From the cell containing the given text, extract its center point as [x, y] coordinate. 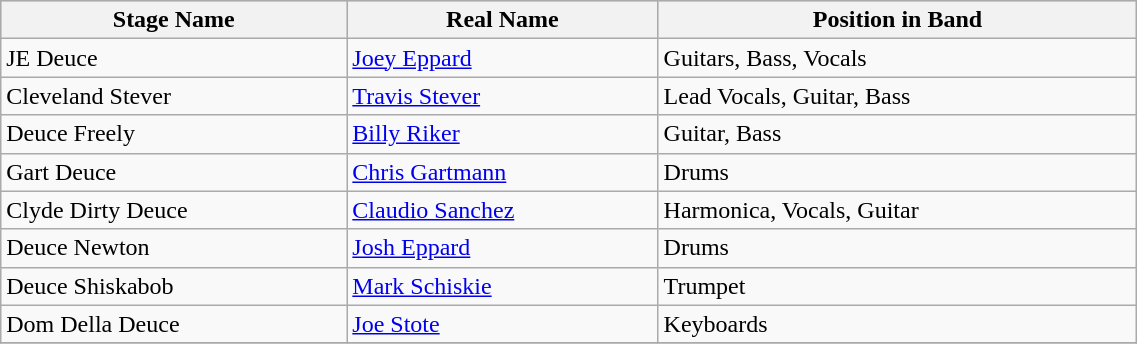
Trumpet [898, 286]
Guitars, Bass, Vocals [898, 58]
Clyde Dirty Deuce [174, 210]
Real Name [502, 20]
Claudio Sanchez [502, 210]
Keyboards [898, 324]
Joey Eppard [502, 58]
Lead Vocals, Guitar, Bass [898, 96]
Guitar, Bass [898, 134]
Dom Della Deuce [174, 324]
Cleveland Stever [174, 96]
Position in Band [898, 20]
Chris Gartmann [502, 172]
Josh Eppard [502, 248]
Joe Stote [502, 324]
Stage Name [174, 20]
Deuce Shiskabob [174, 286]
Harmonica, Vocals, Guitar [898, 210]
Gart Deuce [174, 172]
Deuce Freely [174, 134]
Travis Stever [502, 96]
JE Deuce [174, 58]
Billy Riker [502, 134]
Mark Schiskie [502, 286]
Deuce Newton [174, 248]
